Scan for the cell matching the given text and deliver its [X, Y] coordinate at center. 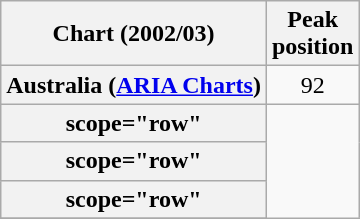
Peakposition [312, 34]
92 [312, 85]
Australia (ARIA Charts) [134, 85]
Chart (2002/03) [134, 34]
